Extract the [x, y] coordinate from the center of the cell holding the provided text.  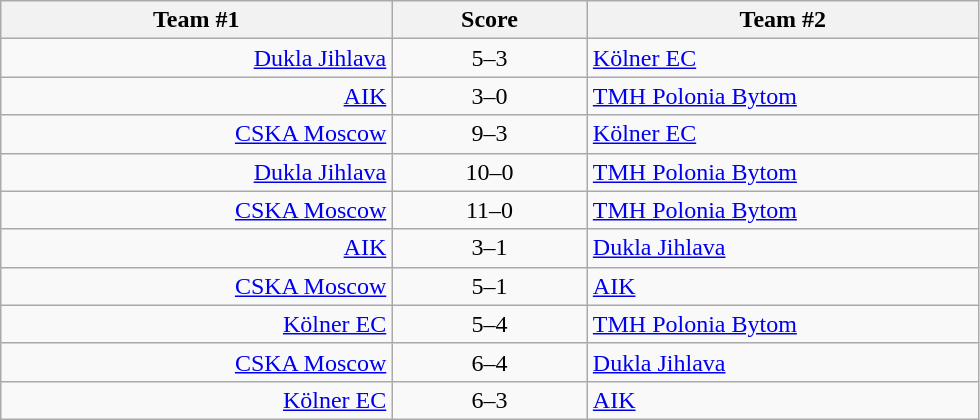
3–1 [490, 248]
Score [490, 20]
11–0 [490, 210]
5–4 [490, 324]
6–4 [490, 362]
10–0 [490, 172]
3–0 [490, 96]
6–3 [490, 400]
Team #2 [782, 20]
Team #1 [196, 20]
5–3 [490, 58]
9–3 [490, 134]
5–1 [490, 286]
